Search for the cell housing the specified text and yield its [x, y] center coordinate. 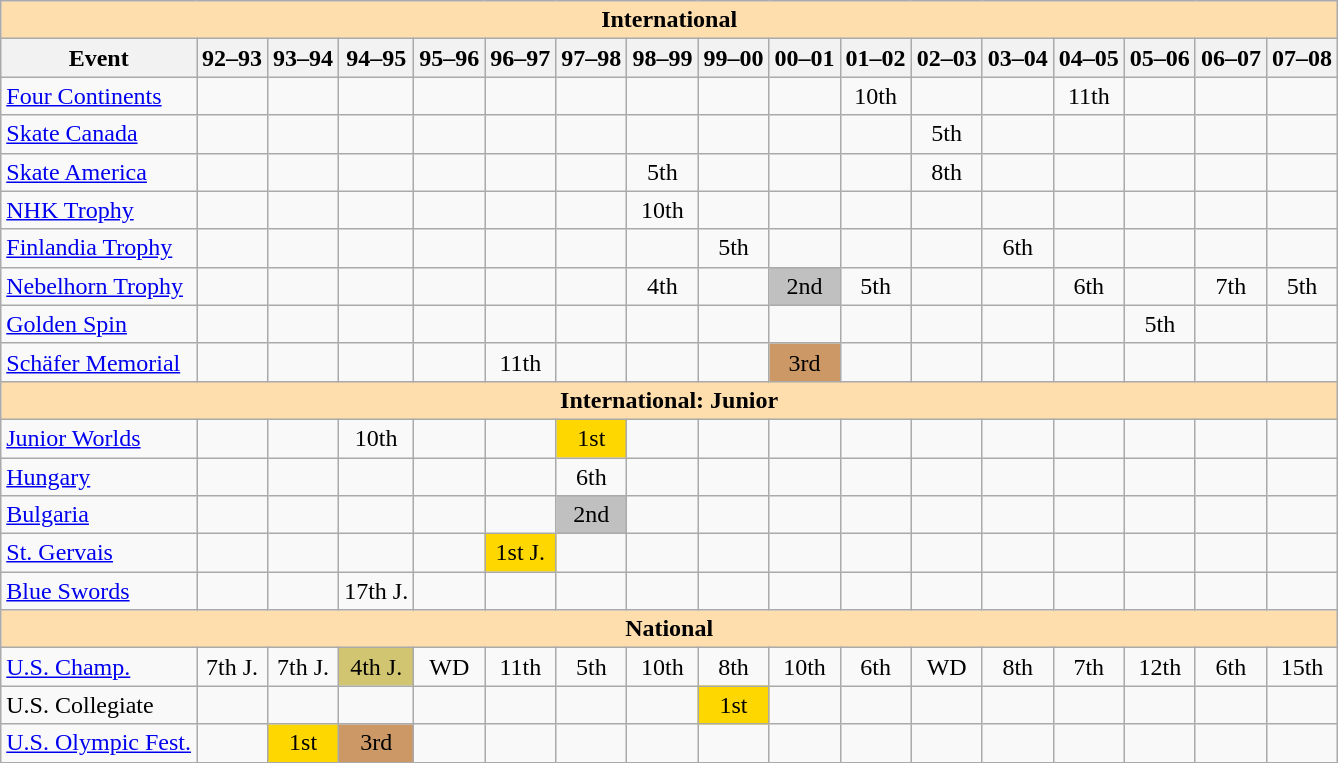
4th J. [376, 667]
International: Junior [670, 400]
Skate Canada [99, 134]
U.S. Collegiate [99, 705]
97–98 [592, 58]
04–05 [1088, 58]
00–01 [804, 58]
92–93 [232, 58]
International [670, 20]
National [670, 629]
07–08 [1302, 58]
Junior Worlds [99, 438]
Hungary [99, 477]
St. Gervais [99, 553]
NHK Trophy [99, 210]
Schäfer Memorial [99, 362]
Nebelhorn Trophy [99, 286]
4th [662, 286]
Golden Spin [99, 324]
03–04 [1018, 58]
U.S. Olympic Fest. [99, 743]
98–99 [662, 58]
01–02 [876, 58]
Skate America [99, 172]
95–96 [450, 58]
99–00 [734, 58]
Four Continents [99, 96]
17th J. [376, 591]
1st J. [520, 553]
94–95 [376, 58]
U.S. Champ. [99, 667]
Event [99, 58]
15th [1302, 667]
12th [1160, 667]
Bulgaria [99, 515]
Finlandia Trophy [99, 248]
96–97 [520, 58]
06–07 [1230, 58]
02–03 [946, 58]
Blue Swords [99, 591]
05–06 [1160, 58]
93–94 [304, 58]
